Search for the cell housing the specified text and yield its [x, y] center coordinate. 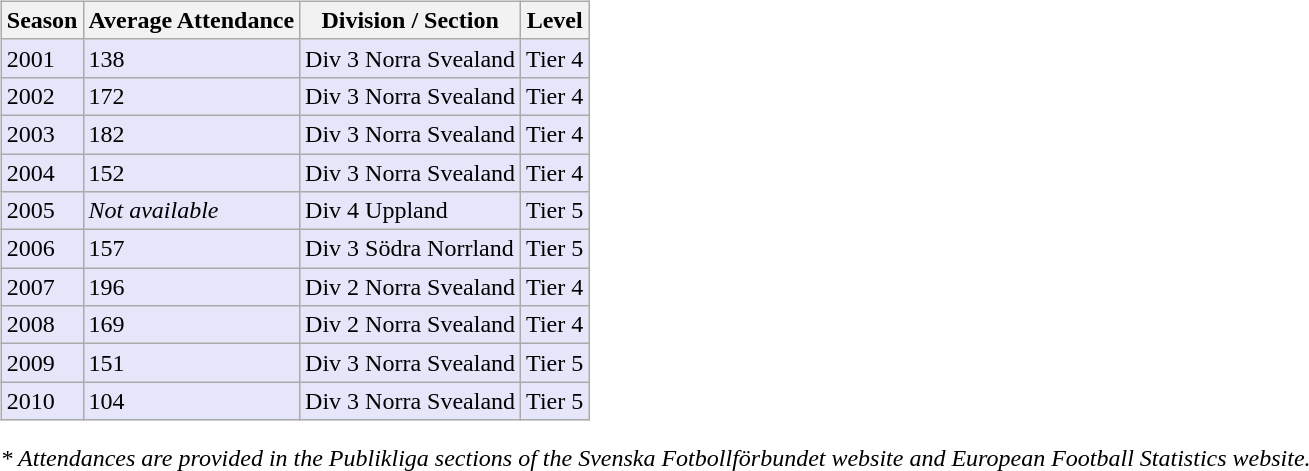
2001 [42, 58]
182 [192, 134]
2007 [42, 287]
2005 [42, 211]
196 [192, 287]
Level [555, 20]
2009 [42, 363]
157 [192, 249]
Season [42, 20]
2010 [42, 401]
104 [192, 401]
152 [192, 173]
2002 [42, 96]
Average Attendance [192, 20]
Division / Section [410, 20]
Not available [192, 211]
172 [192, 96]
138 [192, 58]
2008 [42, 325]
Div 3 Södra Norrland [410, 249]
169 [192, 325]
151 [192, 363]
Div 4 Uppland [410, 211]
2006 [42, 249]
2004 [42, 173]
2003 [42, 134]
